Return [x, y] of the center of cell containing provided text 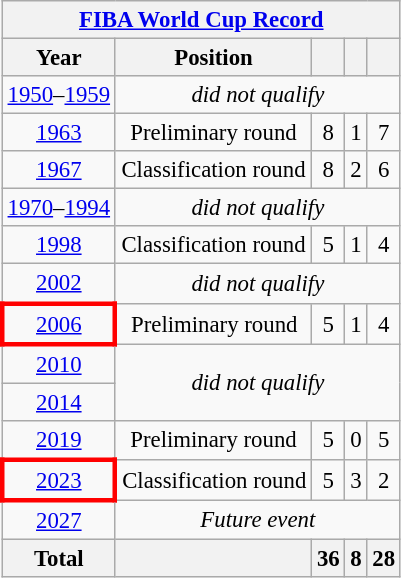
2019 [58, 440]
1998 [58, 245]
2023 [58, 480]
1970–1994 [58, 208]
2010 [58, 364]
0 [356, 440]
2002 [58, 284]
Future event [258, 520]
2027 [58, 520]
FIBA World Cup Record [201, 20]
Total [58, 558]
2014 [58, 402]
Year [58, 58]
28 [384, 558]
1963 [58, 133]
Position [213, 58]
3 [356, 480]
1950–1959 [58, 95]
2006 [58, 324]
7 [384, 133]
6 [384, 170]
1967 [58, 170]
36 [328, 558]
